Capture the cell that displays the provided text and extract its [X, Y] central coordinate. 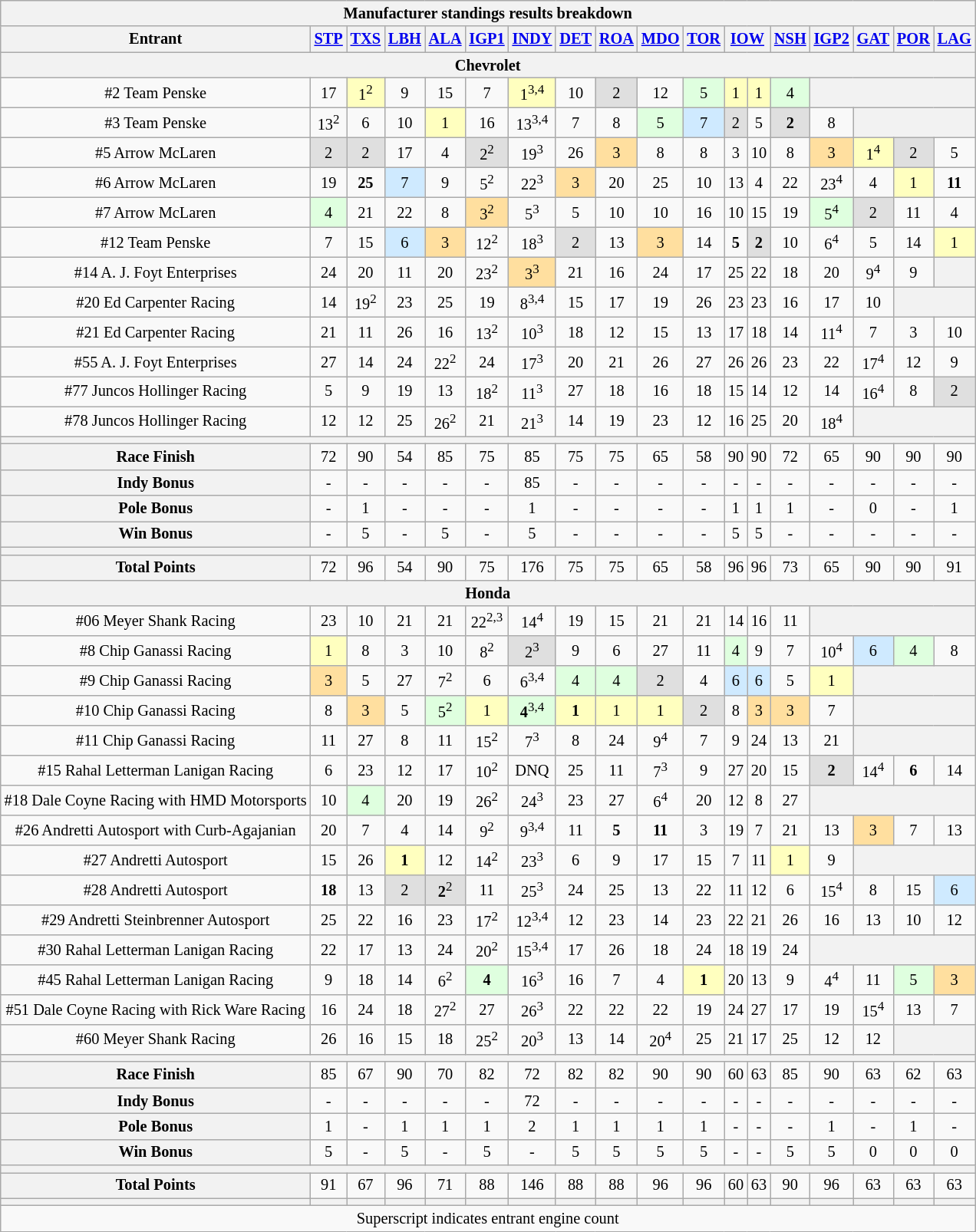
113 [533, 391]
222,3 [486, 621]
Manufacturer standings results breakdown [488, 13]
MDO [661, 39]
53 [533, 212]
253 [533, 890]
70 [445, 1075]
#3 Team Penske [156, 123]
#10 Chip Ganassi Racing [156, 710]
184 [832, 422]
#28 Andretti Autosport [156, 890]
IOW [747, 39]
43,4 [533, 710]
163 [533, 979]
GAT [873, 39]
83,4 [533, 302]
#30 Rahal Letterman Lanigan Racing [156, 950]
LAG [955, 39]
ALA [445, 39]
153,4 [533, 950]
232 [486, 272]
#60 Meyer Shank Racing [156, 1039]
IGP1 [486, 39]
263 [533, 1010]
#9 Chip Ganassi Racing [156, 681]
DNQ [533, 770]
#78 Juncos Hollinger Racing [156, 422]
203 [533, 1039]
Chevrolet [488, 65]
193 [533, 152]
114 [832, 331]
92 [486, 830]
IGP2 [832, 39]
#8 Chip Ganassi Racing [156, 651]
Honda [488, 593]
164 [873, 391]
TXS [365, 39]
122 [486, 242]
233 [533, 861]
182 [486, 391]
223 [533, 183]
#11 Chip Ganassi Racing [156, 741]
33 [533, 272]
252 [486, 1039]
32 [486, 212]
174 [873, 362]
44 [832, 979]
INDY [533, 39]
#15 Rahal Letterman Lanigan Racing [156, 770]
176 [533, 568]
133,4 [533, 123]
#5 Arrow McLaren [156, 152]
173 [533, 362]
#06 Meyer Shank Racing [156, 621]
#45 Rahal Letterman Lanigan Racing [156, 979]
#77 Juncos Hollinger Racing [156, 391]
#7 Arrow McLaren [156, 212]
213 [533, 422]
LBH [405, 39]
93,4 [533, 830]
243 [533, 801]
#18 Dale Coyne Racing with HMD Motorsports [156, 801]
Superscript indicates entrant engine count [488, 1219]
#2 Team Penske [156, 92]
ROA [617, 39]
#26 Andretti Autosport with Curb-Agajanian [156, 830]
63,4 [533, 681]
#29 Andretti Steinbrenner Autosport [156, 921]
#21 Ed Carpenter Racing [156, 331]
TOR [703, 39]
146 [533, 1185]
#27 Andretti Autosport [156, 861]
#12 Team Penske [156, 242]
234 [832, 183]
#14 A. J. Foyt Enterprises [156, 272]
#6 Arrow McLaren [156, 183]
142 [486, 861]
13,4 [533, 92]
#20 Ed Carpenter Racing [156, 302]
272 [445, 1010]
192 [365, 302]
#55 A. J. Foyt Enterprises [156, 362]
#51 Dale Coyne Racing with Rick Ware Racing [156, 1010]
POR [913, 39]
NSH [790, 39]
123,4 [533, 921]
172 [486, 921]
102 [486, 770]
104 [832, 651]
Entrant [156, 39]
202 [486, 950]
222 [445, 362]
204 [661, 1039]
103 [533, 331]
DET [575, 39]
71 [445, 1185]
152 [486, 741]
STP [328, 39]
183 [533, 242]
